Return the (X, Y) coordinate for the center point of the cell that contains the specified text.  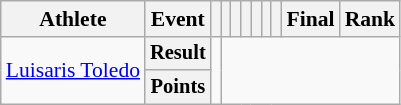
Result (178, 54)
Event (178, 19)
Luisaris Toledo (73, 70)
Points (178, 87)
Final (310, 19)
Rank (370, 19)
Athlete (73, 19)
